From the cell containing the given text, extract its center point as [X, Y] coordinate. 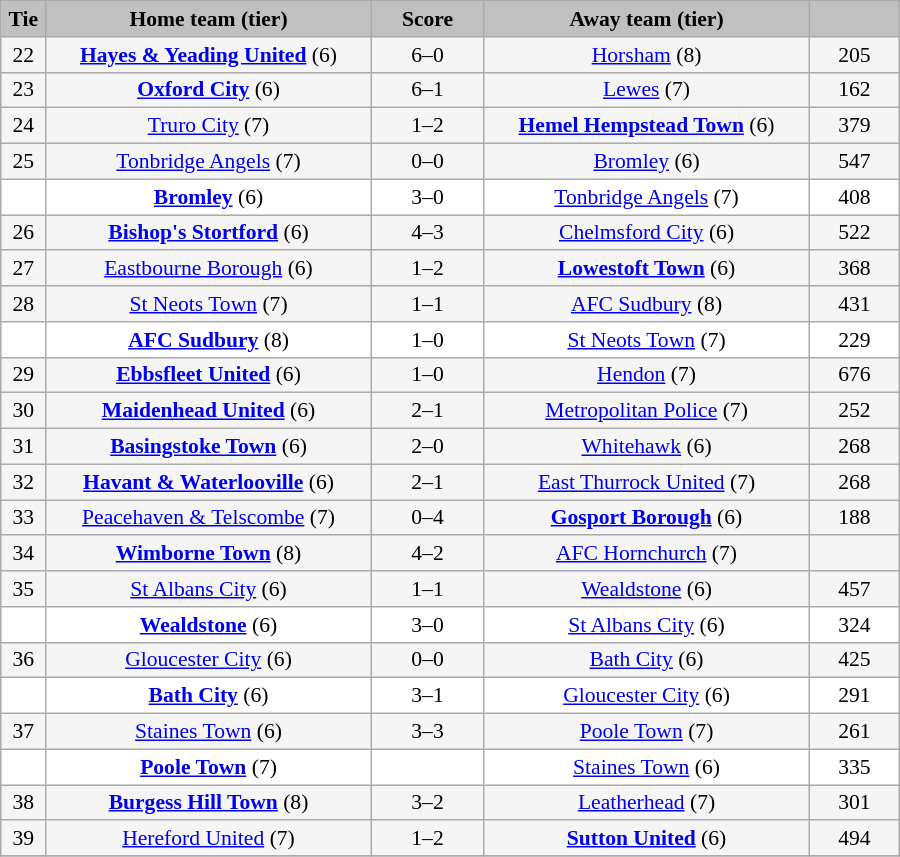
30 [24, 411]
Chelmsford City (6) [647, 233]
6–1 [427, 90]
Whitehawk (6) [647, 447]
38 [24, 803]
291 [854, 696]
37 [24, 732]
Maidenhead United (6) [209, 411]
East Thurrock United (7) [647, 482]
0–4 [427, 518]
Lewes (7) [647, 90]
Wimborne Town (8) [209, 554]
188 [854, 518]
Hendon (7) [647, 375]
3–1 [427, 696]
2–0 [427, 447]
Havant & Waterlooville (6) [209, 482]
24 [24, 126]
324 [854, 625]
33 [24, 518]
34 [24, 554]
Lowestoft Town (6) [647, 269]
3–2 [427, 803]
31 [24, 447]
35 [24, 589]
379 [854, 126]
25 [24, 162]
229 [854, 340]
32 [24, 482]
Hemel Hempstead Town (6) [647, 126]
Metropolitan Police (7) [647, 411]
676 [854, 375]
301 [854, 803]
162 [854, 90]
252 [854, 411]
4–2 [427, 554]
261 [854, 732]
Hayes & Yeading United (6) [209, 55]
28 [24, 304]
522 [854, 233]
Ebbsfleet United (6) [209, 375]
335 [854, 767]
Burgess Hill Town (8) [209, 803]
AFC Hornchurch (7) [647, 554]
22 [24, 55]
4–3 [427, 233]
23 [24, 90]
425 [854, 660]
Eastbourne Borough (6) [209, 269]
494 [854, 839]
Horsham (8) [647, 55]
Hereford United (7) [209, 839]
Leatherhead (7) [647, 803]
457 [854, 589]
Away team (tier) [647, 19]
Score [427, 19]
27 [24, 269]
368 [854, 269]
Home team (tier) [209, 19]
Bishop's Stortford (6) [209, 233]
205 [854, 55]
39 [24, 839]
547 [854, 162]
6–0 [427, 55]
36 [24, 660]
Peacehaven & Telscombe (7) [209, 518]
Oxford City (6) [209, 90]
408 [854, 197]
Truro City (7) [209, 126]
3–3 [427, 732]
Basingstoke Town (6) [209, 447]
26 [24, 233]
Sutton United (6) [647, 839]
431 [854, 304]
Tie [24, 19]
29 [24, 375]
Gosport Borough (6) [647, 518]
